Find where the given text appears and provide that cell's center as [x, y] coordinate. 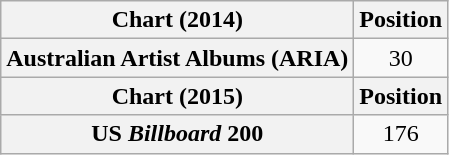
30 [401, 58]
176 [401, 134]
Chart (2014) [178, 20]
Australian Artist Albums (ARIA) [178, 58]
Chart (2015) [178, 96]
US Billboard 200 [178, 134]
